For the text-containing cell, return its midpoint in [x, y] coordinate format. 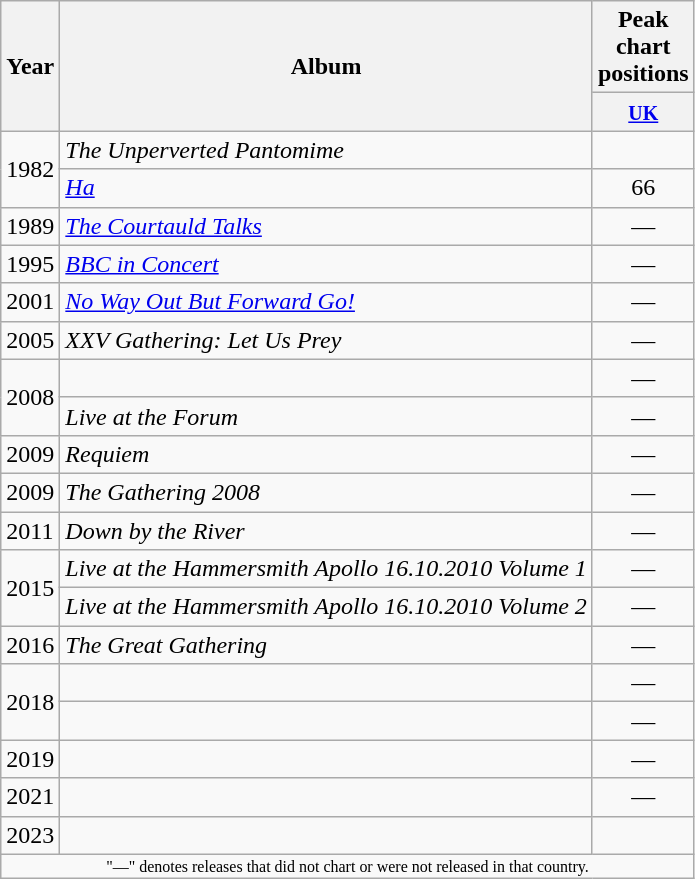
Year [30, 66]
Peak chart positions [643, 47]
66 [643, 188]
UK [643, 112]
The Great Gathering [326, 645]
Live at the Hammersmith Apollo 16.10.2010 Volume 2 [326, 607]
Requiem [326, 454]
Down by the River [326, 531]
2021 [30, 797]
2005 [30, 340]
2015 [30, 588]
2011 [30, 531]
1995 [30, 264]
Live at the Forum [326, 416]
XXV Gathering: Let Us Prey [326, 340]
2016 [30, 645]
1982 [30, 169]
The Unperverted Pantomime [326, 150]
BBC in Concert [326, 264]
"—" denotes releases that did not chart or were not released in that country. [348, 866]
2019 [30, 759]
1989 [30, 226]
The Gathering 2008 [326, 492]
The Courtauld Talks [326, 226]
2023 [30, 835]
Ha [326, 188]
No Way Out But Forward Go! [326, 302]
Album [326, 66]
2008 [30, 397]
Live at the Hammersmith Apollo 16.10.2010 Volume 1 [326, 569]
2001 [30, 302]
2018 [30, 702]
